Extract the [X, Y] coordinate from the center of the cell holding the provided text.  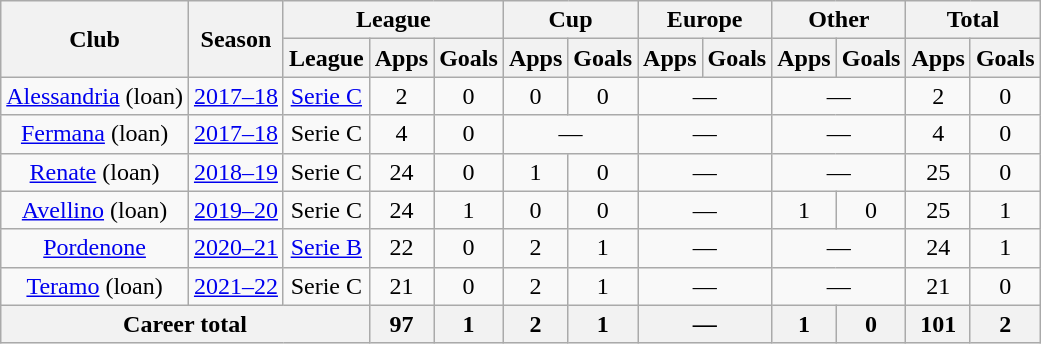
Career total [185, 324]
2019–20 [236, 210]
Serie B [326, 248]
2021–22 [236, 286]
Avellino (loan) [95, 210]
97 [401, 324]
Fermana (loan) [95, 134]
Other [839, 20]
Europe [705, 20]
Renate (loan) [95, 172]
Season [236, 39]
Teramo (loan) [95, 286]
22 [401, 248]
Alessandria (loan) [95, 96]
101 [938, 324]
Club [95, 39]
2018–19 [236, 172]
2020–21 [236, 248]
Pordenone [95, 248]
Total [973, 20]
Cup [570, 20]
